Pinpoint the cell where the given text exists, returning its [X, Y] midpoint coordinate. 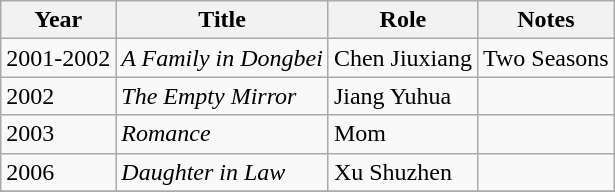
Daughter in Law [222, 172]
Title [222, 20]
2003 [58, 134]
Notes [546, 20]
The Empty Mirror [222, 96]
Jiang Yuhua [402, 96]
Romance [222, 134]
2001-2002 [58, 58]
2002 [58, 96]
Xu Shuzhen [402, 172]
A Family in Dongbei [222, 58]
2006 [58, 172]
Role [402, 20]
Two Seasons [546, 58]
Chen Jiuxiang [402, 58]
Year [58, 20]
Mom [402, 134]
